Provide the (X, Y) coordinate of the cell's center where the given text is located.  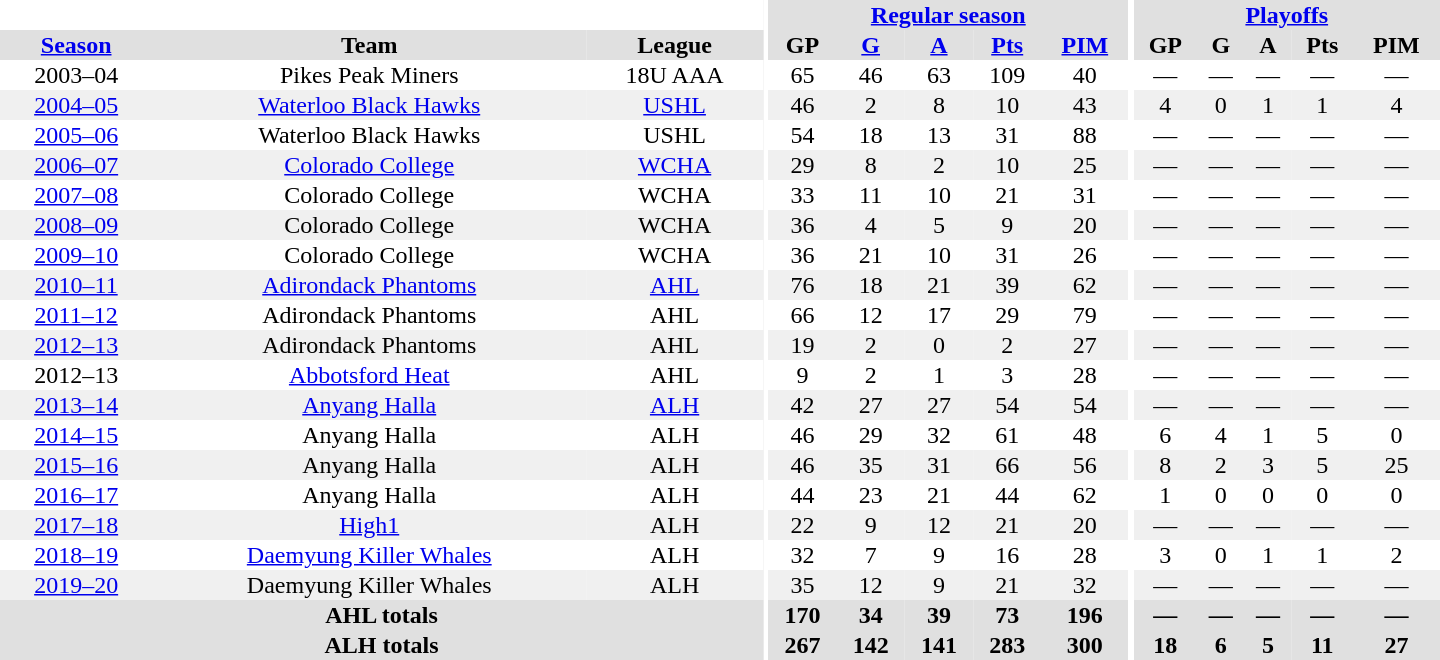
22 (802, 525)
2006–07 (76, 165)
73 (1007, 615)
170 (802, 615)
League (674, 45)
2013–14 (76, 405)
88 (1084, 135)
2015–16 (76, 465)
2003–04 (76, 75)
2004–05 (76, 105)
2018–19 (76, 555)
18U AAA (674, 75)
23 (871, 495)
267 (802, 645)
ALH totals (382, 645)
283 (1007, 645)
Team (369, 45)
16 (1007, 555)
Pikes Peak Miners (369, 75)
2016–17 (76, 495)
34 (871, 615)
65 (802, 75)
7 (871, 555)
Regular season (948, 15)
High1 (369, 525)
Season (76, 45)
26 (1084, 255)
61 (1007, 435)
2019–20 (76, 585)
48 (1084, 435)
2010–11 (76, 285)
2008–09 (76, 225)
300 (1084, 645)
2011–12 (76, 315)
40 (1084, 75)
141 (939, 645)
56 (1084, 465)
Abbotsford Heat (369, 375)
2005–06 (76, 135)
63 (939, 75)
42 (802, 405)
13 (939, 135)
17 (939, 315)
33 (802, 195)
19 (802, 345)
2017–18 (76, 525)
Playoffs (1287, 15)
2014–15 (76, 435)
109 (1007, 75)
142 (871, 645)
2009–10 (76, 255)
AHL totals (382, 615)
196 (1084, 615)
43 (1084, 105)
79 (1084, 315)
76 (802, 285)
2007–08 (76, 195)
